For the text-containing cell, return its midpoint in (X, Y) coordinate format. 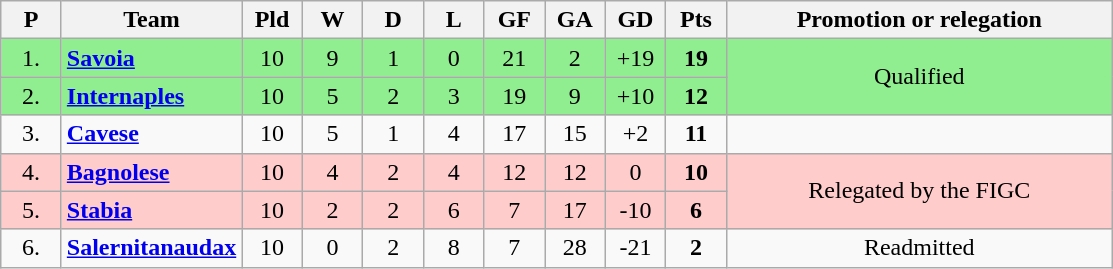
Salernitanaudax (151, 248)
D (394, 20)
W (332, 20)
L (454, 20)
-21 (636, 248)
2. (32, 96)
GA (576, 20)
+2 (636, 134)
GD (636, 20)
Relegated by the FIGC (919, 191)
5. (32, 210)
+19 (636, 58)
Team (151, 20)
Qualified (919, 77)
4. (32, 172)
Readmitted (919, 248)
GF (514, 20)
Promotion or relegation (919, 20)
1. (32, 58)
3 (454, 96)
-10 (636, 210)
+10 (636, 96)
21 (514, 58)
15 (576, 134)
Bagnolese (151, 172)
Savoia (151, 58)
Pld (272, 20)
Pts (696, 20)
11 (696, 134)
Internaples (151, 96)
8 (454, 248)
P (32, 20)
Stabia (151, 210)
28 (576, 248)
6. (32, 248)
Cavese (151, 134)
3. (32, 134)
